Return [x, y] of the center of cell containing provided text 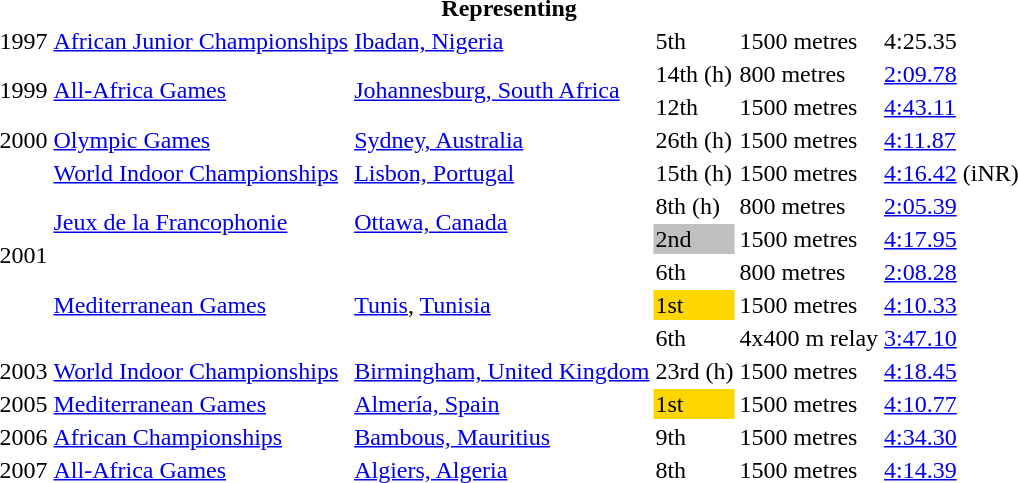
Ibadan, Nigeria [502, 41]
14th (h) [694, 74]
Almería, Spain [502, 404]
Jeux de la Francophonie [201, 222]
12th [694, 107]
Bambous, Mauritius [502, 437]
15th (h) [694, 173]
Tunis, Tunisia [502, 305]
26th (h) [694, 140]
Johannesburg, South Africa [502, 90]
4x400 m relay [809, 338]
23rd (h) [694, 371]
8th (h) [694, 206]
2nd [694, 239]
African Junior Championships [201, 41]
All-Africa Games [201, 90]
Sydney, Australia [502, 140]
9th [694, 437]
Olympic Games [201, 140]
Lisbon, Portugal [502, 173]
African Championships [201, 437]
Birmingham, United Kingdom [502, 371]
5th [694, 41]
Ottawa, Canada [502, 222]
